Extract the [X, Y] coordinate from the center of the cell holding the provided text.  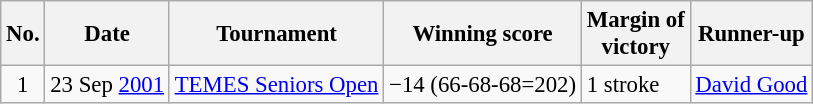
Tournament [276, 34]
23 Sep 2001 [107, 85]
1 stroke [636, 85]
TEMES Seniors Open [276, 85]
David Good [752, 85]
Runner-up [752, 34]
Margin ofvictory [636, 34]
−14 (66-68-68=202) [483, 85]
Winning score [483, 34]
1 [23, 85]
No. [23, 34]
Date [107, 34]
